Search for the cell housing the specified text and yield its (X, Y) center coordinate. 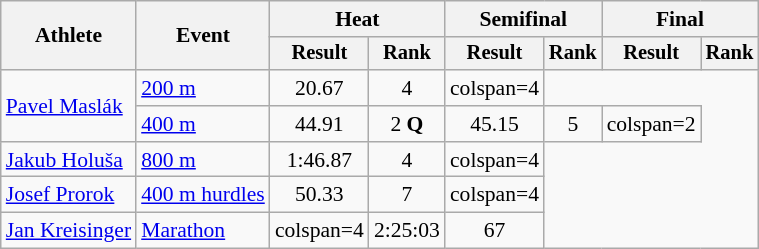
200 m (203, 88)
1:46.87 (320, 160)
Athlete (68, 36)
Event (203, 36)
Heat (358, 19)
45.15 (494, 124)
Final (680, 19)
Marathon (203, 231)
Josef Prorok (68, 195)
Pavel Maslák (68, 106)
2:25:03 (407, 231)
400 m hurdles (203, 195)
5 (573, 124)
44.91 (320, 124)
colspan=2 (652, 124)
Semifinal (524, 19)
800 m (203, 160)
67 (494, 231)
Jan Kreisinger (68, 231)
2 Q (407, 124)
50.33 (320, 195)
400 m (203, 124)
Jakub Holuša (68, 160)
20.67 (320, 88)
7 (407, 195)
